Determine the (x, y) coordinate at the center of the cell enclosing the given text.  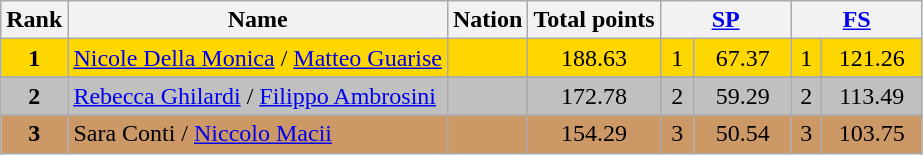
FS (856, 20)
Total points (594, 20)
Rebecca Ghilardi / Filippo Ambrosini (258, 96)
SP (726, 20)
103.75 (872, 134)
Rank (34, 20)
Sara Conti / Niccolo Macii (258, 134)
Nation (487, 20)
67.37 (742, 58)
59.29 (742, 96)
172.78 (594, 96)
154.29 (594, 134)
121.26 (872, 58)
50.54 (742, 134)
Nicole Della Monica / Matteo Guarise (258, 58)
113.49 (872, 96)
188.63 (594, 58)
Name (258, 20)
